Extract the (x, y) coordinate from the center of the cell holding the provided text.  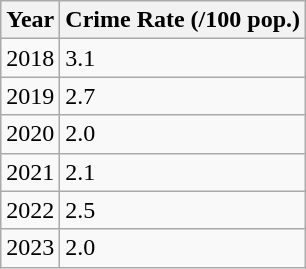
2021 (30, 172)
2.1 (183, 172)
3.1 (183, 58)
Year (30, 20)
Crime Rate (/100 pop.) (183, 20)
2022 (30, 210)
2.5 (183, 210)
2019 (30, 96)
2018 (30, 58)
2.7 (183, 96)
2023 (30, 248)
2020 (30, 134)
